Pinpoint the cell where the given text exists, returning its (X, Y) midpoint coordinate. 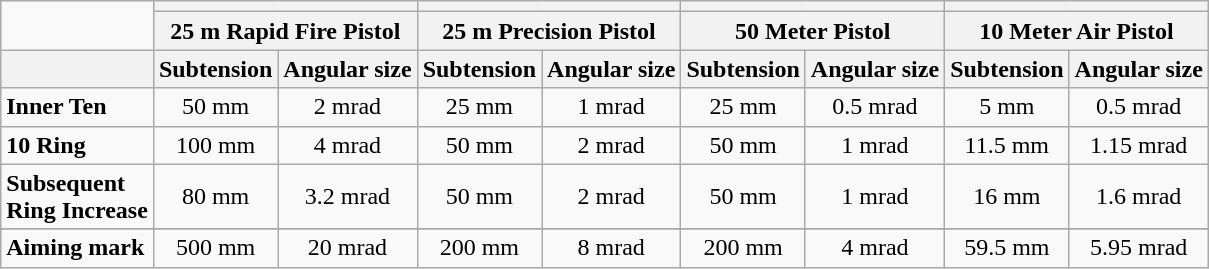
1.15 mrad (1138, 145)
25 m Precision Pistol (549, 31)
10 Meter Air Pistol (1077, 31)
16 mm (1007, 196)
59.5 mm (1007, 248)
80 mm (215, 196)
10 Ring (78, 145)
11.5 mm (1007, 145)
Aiming mark (78, 248)
3.2 mrad (348, 196)
50 Meter Pistol (813, 31)
Subsequent Ring Increase (78, 196)
5.95 mrad (1138, 248)
8 mrad (612, 248)
500 mm (215, 248)
20 mrad (348, 248)
5 mm (1007, 107)
Inner Ten (78, 107)
1.6 mrad (1138, 196)
25 m Rapid Fire Pistol (285, 31)
100 mm (215, 145)
